Extract the (X, Y) coordinate from the center of the cell holding the provided text.  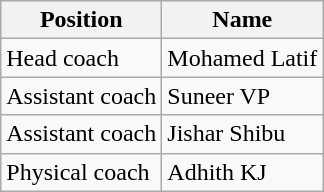
Position (82, 20)
Suneer VP (242, 96)
Mohamed Latif (242, 58)
Adhith KJ (242, 172)
Name (242, 20)
Jishar Shibu (242, 134)
Head coach (82, 58)
Physical coach (82, 172)
